For the text-containing cell, return its midpoint in [X, Y] coordinate format. 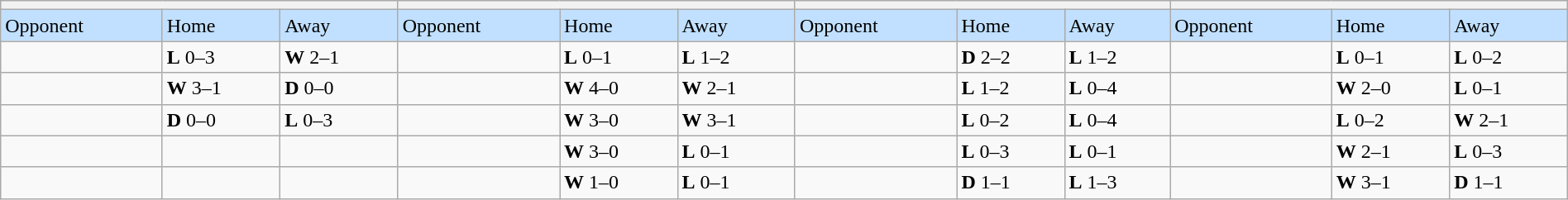
L 1–3 [1117, 183]
W 1–0 [619, 183]
W 2–0 [1390, 88]
D 2–2 [1011, 57]
W 4–0 [619, 88]
